Search for the cell housing the specified text and yield its [X, Y] center coordinate. 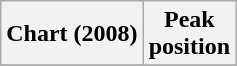
Peakposition [189, 34]
Chart (2008) [72, 34]
